Return the (x, y) coordinate for the center point of the cell that contains the specified text.  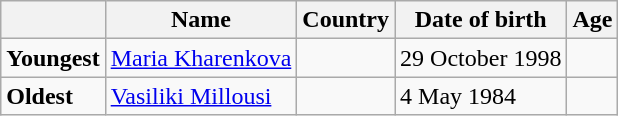
Oldest (53, 96)
Country (346, 20)
Name (201, 20)
Vasiliki Millousi (201, 96)
4 May 1984 (481, 96)
Date of birth (481, 20)
Maria Kharenkova (201, 58)
29 October 1998 (481, 58)
Age (592, 20)
Youngest (53, 58)
